Determine the [x, y] coordinate at the center of the cell enclosing the given text.  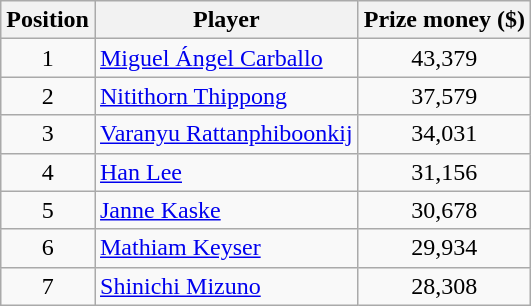
Miguel Ángel Carballo [226, 58]
37,579 [444, 96]
6 [48, 248]
31,156 [444, 172]
3 [48, 134]
Janne Kaske [226, 210]
Prize money ($) [444, 20]
Shinichi Mizuno [226, 286]
Mathiam Keyser [226, 248]
7 [48, 286]
2 [48, 96]
5 [48, 210]
28,308 [444, 286]
Han Lee [226, 172]
29,934 [444, 248]
34,031 [444, 134]
Nitithorn Thippong [226, 96]
4 [48, 172]
Varanyu Rattanphiboonkij [226, 134]
Position [48, 20]
1 [48, 58]
Player [226, 20]
30,678 [444, 210]
43,379 [444, 58]
